Locate the cell with the specified text and output its (X, Y) center coordinate. 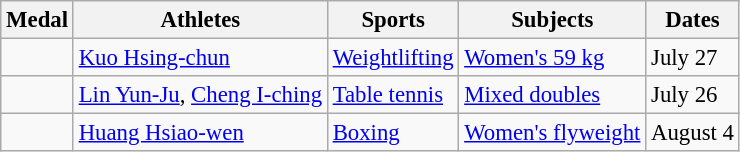
Women's 59 kg (552, 58)
Weightlifting (393, 58)
Huang Hsiao-wen (200, 133)
Women's flyweight (552, 133)
Dates (693, 20)
Athletes (200, 20)
Kuo Hsing-chun (200, 58)
July 26 (693, 95)
Sports (393, 20)
Table tennis (393, 95)
July 27 (693, 58)
Subjects (552, 20)
Lin Yun-Ju, Cheng I-ching (200, 95)
August 4 (693, 133)
Mixed doubles (552, 95)
Boxing (393, 133)
Medal (38, 20)
